Pinpoint the cell where the given text exists, returning its [x, y] midpoint coordinate. 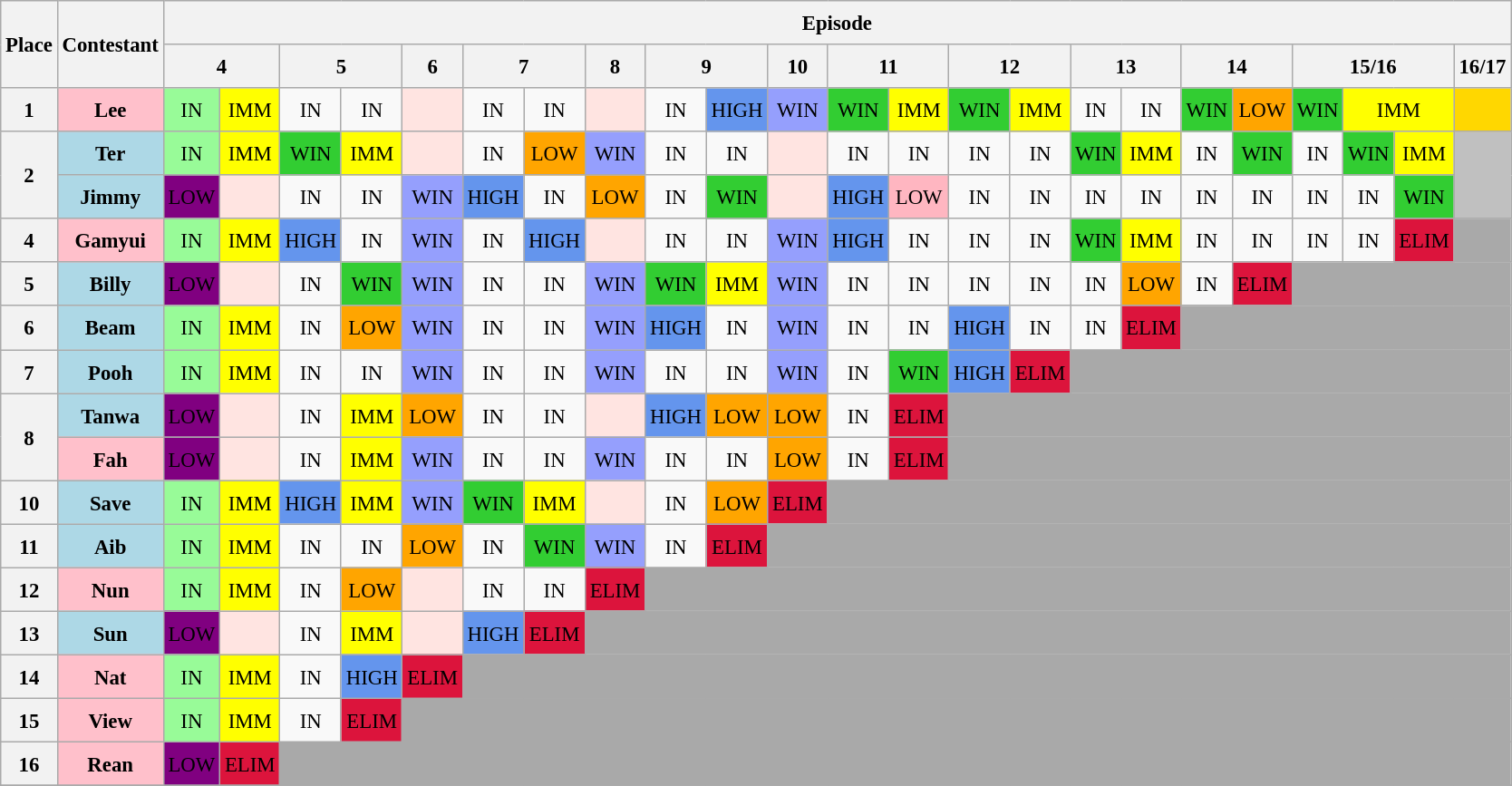
15/16 [1374, 66]
Pooh [111, 372]
16 [29, 764]
9 [707, 66]
Place [29, 44]
View [111, 720]
Jimmy [111, 197]
Ter [111, 153]
Billy [111, 285]
Beam [111, 328]
16/17 [1483, 66]
Rean [111, 764]
Aib [111, 546]
Lee [111, 110]
Gamyui [111, 240]
1 [29, 110]
15 [29, 720]
Nat [111, 676]
Contestant [111, 44]
Sun [111, 633]
Fah [111, 459]
2 [29, 175]
Episode [838, 23]
Tanwa [111, 415]
Save [111, 502]
Nun [111, 589]
